Locate the cell with the specified text and output its [X, Y] center coordinate. 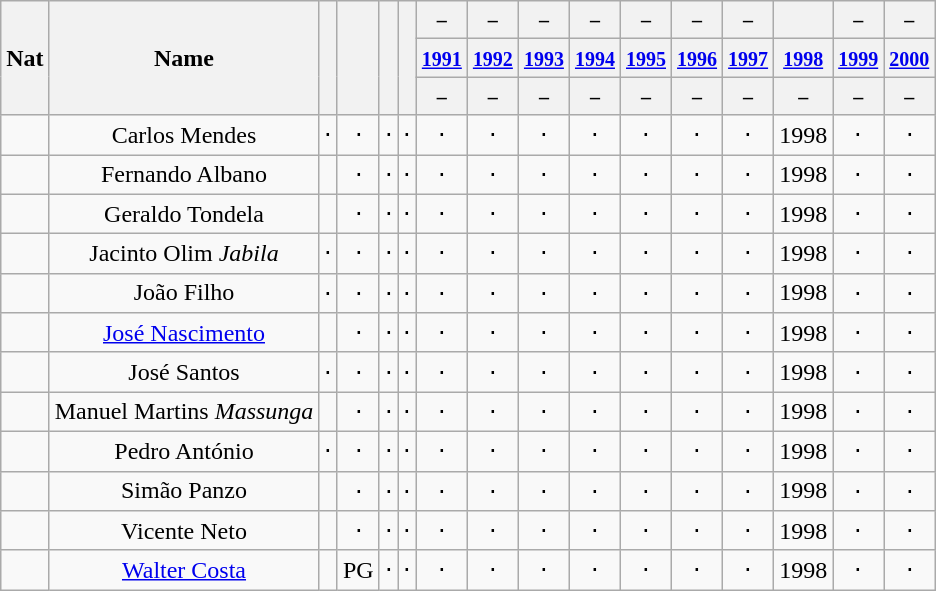
PG [358, 570]
Pedro António [184, 451]
Fernando Albano [184, 174]
1995 [646, 58]
1996 [698, 58]
Carlos Mendes [184, 135]
Vicente Neto [184, 531]
1994 [594, 58]
1997 [748, 58]
Jacinto Olim Jabila [184, 254]
1991 [442, 58]
José Nascimento [184, 333]
José Santos [184, 372]
1999 [858, 58]
2000 [910, 58]
Name [184, 58]
Simão Panzo [184, 491]
Geraldo Tondela [184, 214]
1993 [544, 58]
Manuel Martins Massunga [184, 412]
Nat [25, 58]
João Filho [184, 293]
1992 [492, 58]
Walter Costa [184, 570]
